Provide the (X, Y) coordinate of the cell's center where the given text is located.  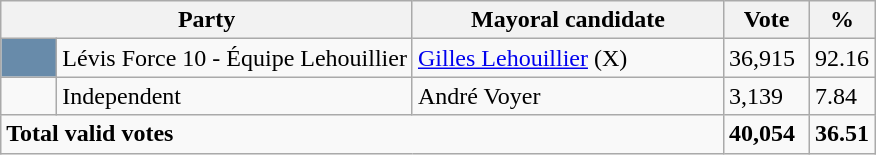
36.51 (842, 134)
Mayoral candidate (568, 20)
40,054 (767, 134)
Lévis Force 10 - Équipe Lehouillier (235, 58)
Total valid votes (362, 134)
3,139 (767, 96)
Party (207, 20)
36,915 (767, 58)
Vote (767, 20)
% (842, 20)
7.84 (842, 96)
Independent (235, 96)
92.16 (842, 58)
Gilles Lehouillier (X) (568, 58)
André Voyer (568, 96)
